From the cell containing the given text, extract its center point as (X, Y) coordinate. 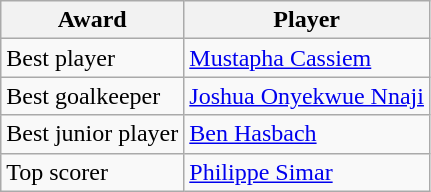
Top scorer (92, 172)
Best player (92, 58)
Philippe Simar (307, 172)
Player (307, 20)
Best goalkeeper (92, 96)
Award (92, 20)
Best junior player (92, 134)
Mustapha Cassiem (307, 58)
Ben Hasbach (307, 134)
Joshua Onyekwue Nnaji (307, 96)
